Scan for the cell matching the given text and deliver its [X, Y] coordinate at center. 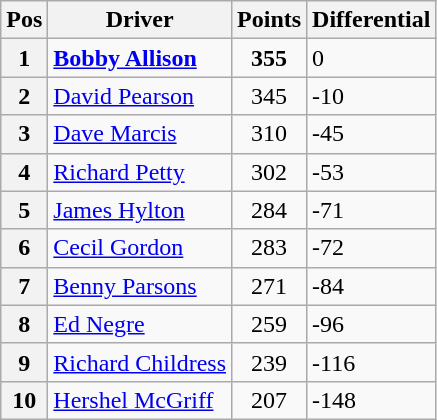
-53 [372, 172]
9 [24, 362]
Dave Marcis [140, 134]
Richard Petty [140, 172]
-84 [372, 286]
James Hylton [140, 210]
259 [270, 324]
-96 [372, 324]
8 [24, 324]
Driver [140, 20]
Differential [372, 20]
302 [270, 172]
239 [270, 362]
Bobby Allison [140, 58]
Points [270, 20]
-72 [372, 248]
284 [270, 210]
207 [270, 400]
7 [24, 286]
-71 [372, 210]
1 [24, 58]
5 [24, 210]
310 [270, 134]
271 [270, 286]
Benny Parsons [140, 286]
10 [24, 400]
David Pearson [140, 96]
Richard Childress [140, 362]
-148 [372, 400]
-116 [372, 362]
Pos [24, 20]
3 [24, 134]
Cecil Gordon [140, 248]
2 [24, 96]
283 [270, 248]
-45 [372, 134]
Ed Negre [140, 324]
0 [372, 58]
6 [24, 248]
345 [270, 96]
4 [24, 172]
355 [270, 58]
-10 [372, 96]
Hershel McGriff [140, 400]
